Find where the given text appears and provide that cell's center as (x, y) coordinate. 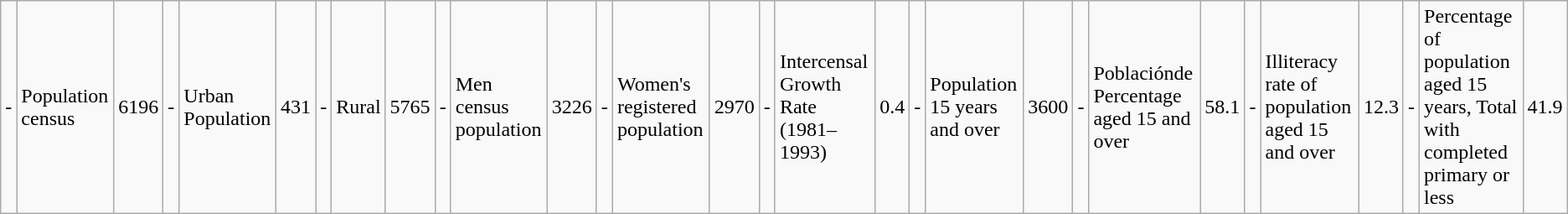
431 (297, 107)
Intercensal Growth Rate (1981–1993) (824, 107)
Urban Population (228, 107)
12.3 (1380, 107)
41.9 (1545, 107)
Rural (358, 107)
Poblaciónde Percentage aged 15 and over (1144, 107)
Percentage of population aged 15 years, Total with completed primary or less (1472, 107)
58.1 (1223, 107)
6196 (139, 107)
3226 (571, 107)
5765 (410, 107)
0.4 (893, 107)
Men census population (499, 107)
3600 (1049, 107)
Illiteracy rate of population aged 15 and over (1310, 107)
Population census (65, 107)
Population 15 years and over (975, 107)
2970 (734, 107)
Women's registered population (661, 107)
